Identify which cell holds the provided text, then report its (X, Y) central coordinate. 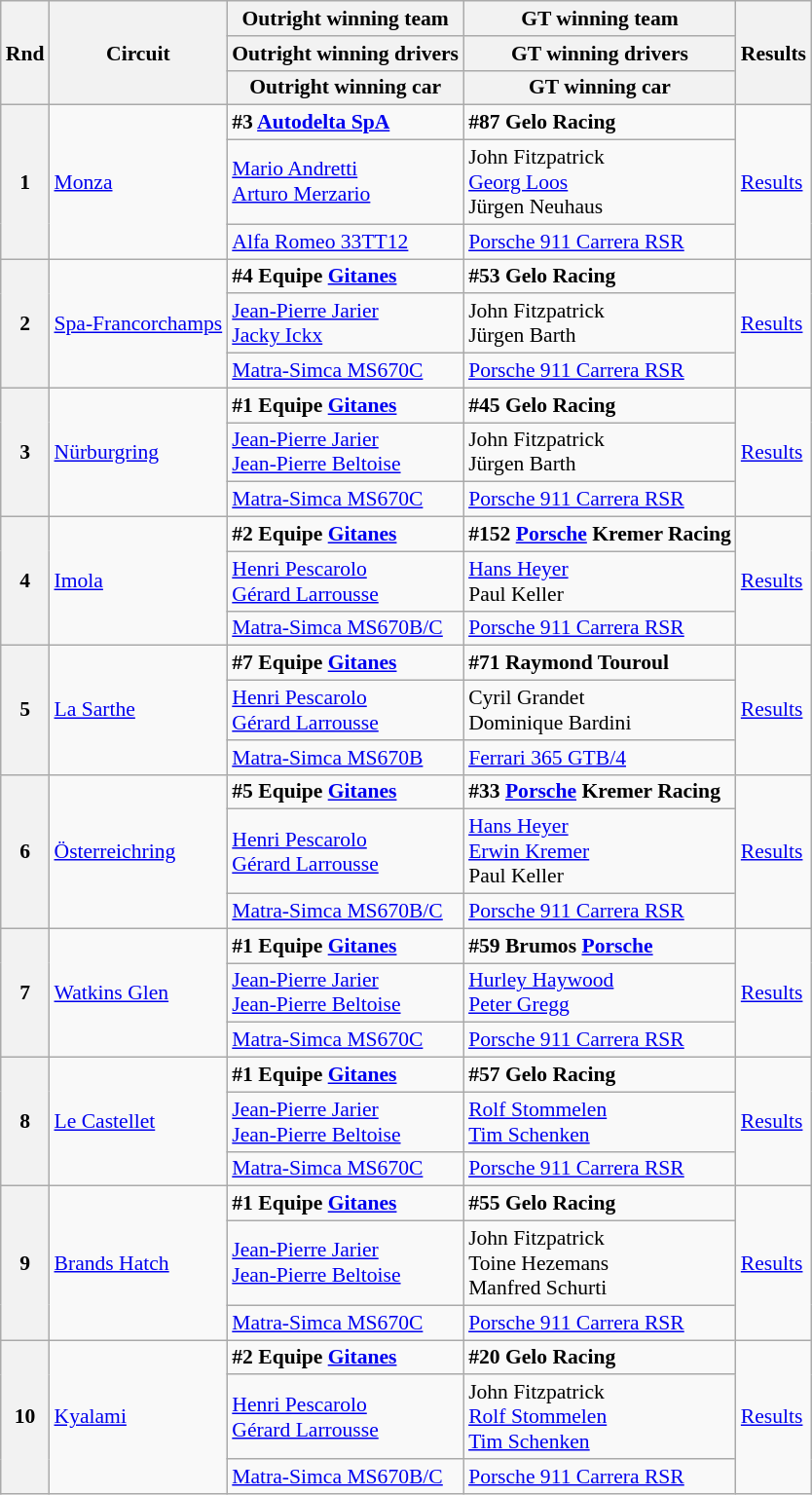
GT winning car (600, 88)
#59 Brumos Porsche (600, 946)
Outright winning drivers (345, 54)
Rnd (25, 53)
Brands Hatch (138, 1263)
#33 Porsche Kremer Racing (600, 792)
Matra-Simca MS670B (345, 758)
7 (25, 992)
8 (25, 1122)
10 (25, 1417)
6 (25, 851)
4 (25, 581)
Spa-Francorchamps (138, 323)
#45 Gelo Racing (600, 405)
GT winning team (600, 19)
3 (25, 452)
Jean-Pierre Jarier Jacky Ickx (345, 323)
Ferrari 365 GTB/4 (600, 758)
#55 Gelo Racing (600, 1204)
5 (25, 710)
9 (25, 1263)
#20 Gelo Racing (600, 1358)
Mario Andretti Arturo Merzario (345, 183)
#71 Raymond Touroul (600, 663)
Rolf Stommelen Tim Schenken (600, 1122)
#57 Gelo Racing (600, 1075)
#4 Equipe Gitanes (345, 277)
John Fitzpatrick Toine Hezemans Manfred Schurti (600, 1264)
Hans Heyer Paul Keller (600, 580)
#7 Equipe Gitanes (345, 663)
#5 Equipe Gitanes (345, 792)
#53 Gelo Racing (600, 277)
Circuit (138, 53)
Nürburgring (138, 452)
2 (25, 323)
La Sarthe (138, 710)
Imola (138, 581)
GT winning drivers (600, 54)
1 (25, 182)
Kyalami (138, 1417)
Österreichring (138, 851)
Monza (138, 182)
John Fitzpatrick Rolf Stommelen Tim Schenken (600, 1418)
Le Castellet (138, 1122)
John Fitzpatrick Georg Loos Jürgen Neuhaus (600, 183)
Outright winning car (345, 88)
Hans Heyer Erwin Kremer Paul Keller (600, 851)
Alfa Romeo 33TT12 (345, 242)
#3 Autodelta SpA (345, 123)
Watkins Glen (138, 992)
Hurley Haywood Peter Gregg (600, 993)
Outright winning team (345, 19)
Cyril Grandet Dominique Bardini (600, 711)
#152 Porsche Kremer Racing (600, 535)
#87 Gelo Racing (600, 123)
